Return (X, Y) of the center of cell containing provided text 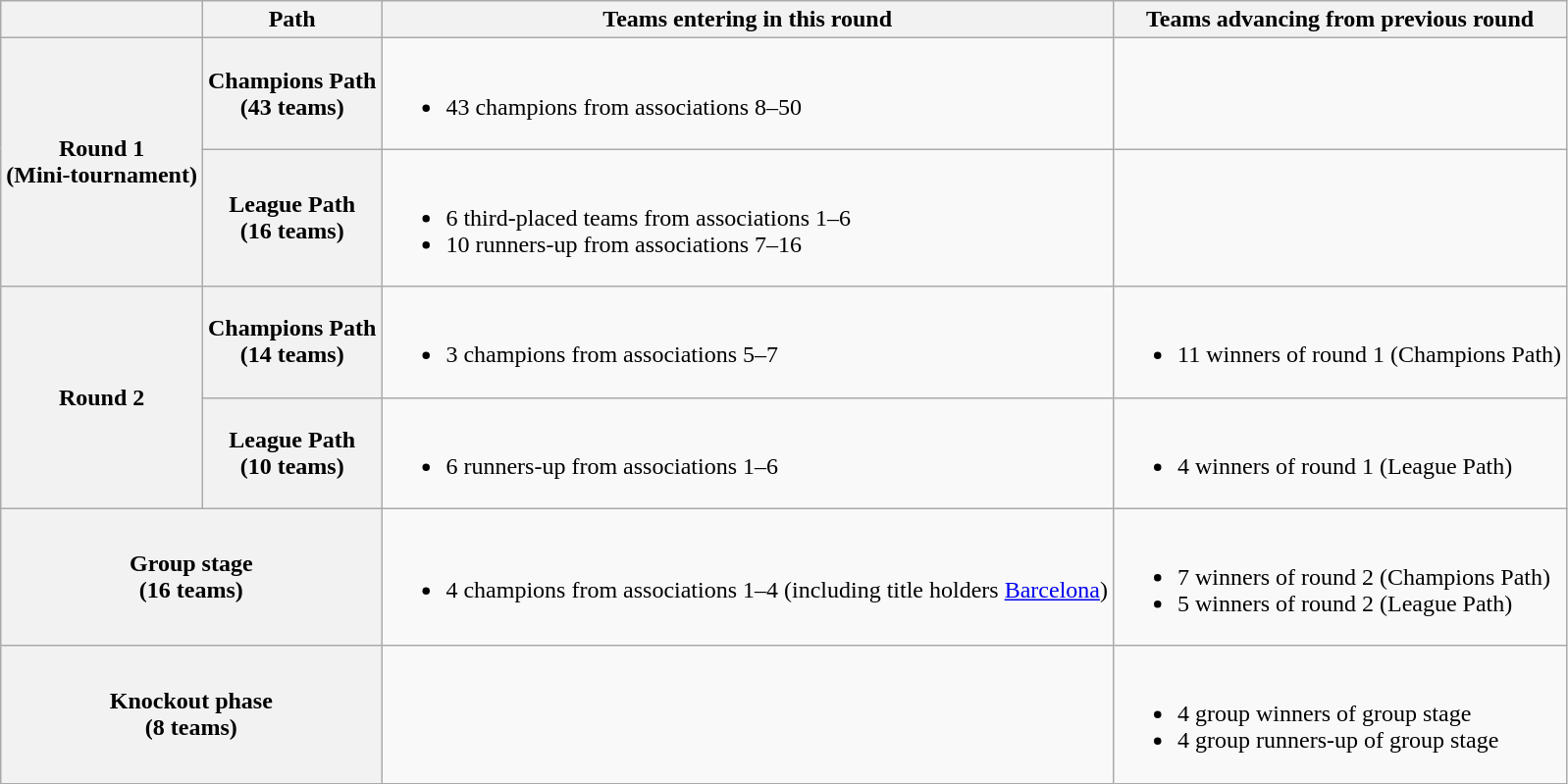
4 group winners of group stage4 group runners-up of group stage (1339, 714)
Champions Path(14 teams) (291, 341)
43 champions from associations 8–50 (748, 94)
League Path(16 teams) (291, 218)
11 winners of round 1 (Champions Path) (1339, 341)
Group stage(16 teams) (191, 577)
4 winners of round 1 (League Path) (1339, 453)
Champions Path(43 teams) (291, 94)
Knockout phase(8 teams) (191, 714)
4 champions from associations 1–4 (including title holders Barcelona) (748, 577)
7 winners of round 2 (Champions Path)5 winners of round 2 (League Path) (1339, 577)
6 third-placed teams from associations 1–610 runners-up from associations 7–16 (748, 218)
League Path(10 teams) (291, 453)
Path (291, 20)
Round 1(Mini-tournament) (102, 163)
Teams entering in this round (748, 20)
Teams advancing from previous round (1339, 20)
Round 2 (102, 397)
3 champions from associations 5–7 (748, 341)
6 runners-up from associations 1–6 (748, 453)
